For the text-containing cell, return its midpoint in [X, Y] coordinate format. 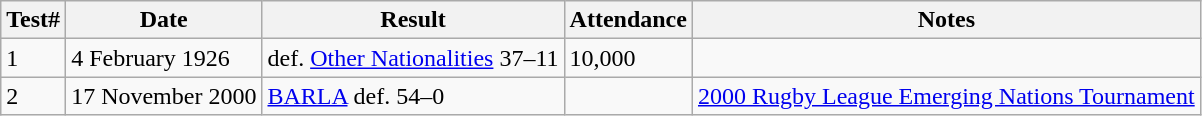
10,000 [628, 58]
2 [34, 96]
1 [34, 58]
Date [164, 20]
Notes [946, 20]
Attendance [628, 20]
4 February 1926 [164, 58]
17 November 2000 [164, 96]
Test# [34, 20]
def. Other Nationalities 37–11 [413, 58]
Result [413, 20]
2000 Rugby League Emerging Nations Tournament [946, 96]
BARLA def. 54–0 [413, 96]
